Capture the cell that displays the provided text and extract its [X, Y] central coordinate. 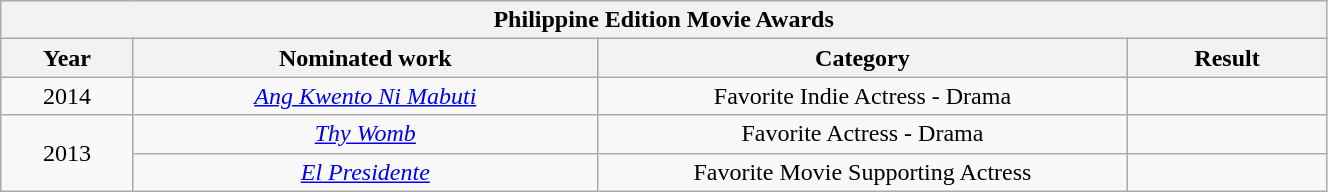
Nominated work [365, 58]
Category [862, 58]
Favorite Indie Actress - Drama [862, 96]
Philippine Edition Movie Awards [664, 20]
Year [68, 58]
2013 [68, 153]
Thy Womb [365, 134]
Favorite Actress - Drama [862, 134]
Ang Kwento Ni Mabuti [365, 96]
El Presidente [365, 172]
2014 [68, 96]
Result [1228, 58]
Favorite Movie Supporting Actress [862, 172]
